Determine the [x, y] coordinate at the center of the cell enclosing the given text.  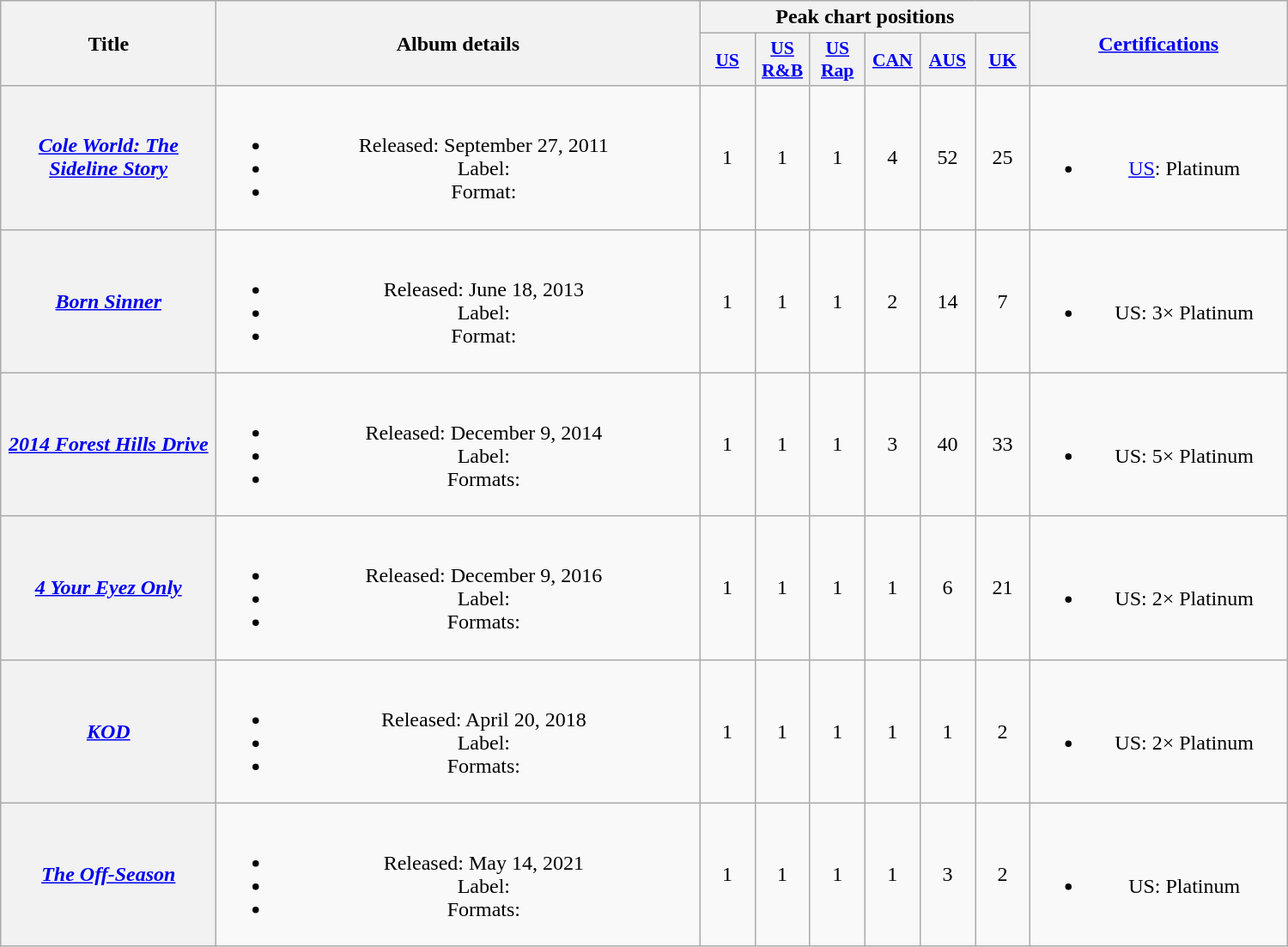
US: 3× Platinum [1159, 300]
Album details [459, 43]
4 [892, 158]
21 [1003, 587]
CAN [892, 60]
The Off-Season [108, 874]
US: 5× Platinum [1159, 445]
40 [947, 445]
14 [947, 300]
US Rap [837, 60]
33 [1003, 445]
KOD [108, 731]
2014 Forest Hills Drive [108, 445]
Peak chart positions [866, 17]
US [727, 60]
7 [1003, 300]
Released: December 9, 2014Label: Formats: [459, 445]
Released: December 9, 2016Label: Formats: [459, 587]
US R&B [782, 60]
Born Sinner [108, 300]
6 [947, 587]
52 [947, 158]
Certifications [1159, 43]
AUS [947, 60]
Released: June 18, 2013Label: Format: [459, 300]
UK [1003, 60]
25 [1003, 158]
Released: April 20, 2018Label: Formats: [459, 731]
4 Your Eyez Only [108, 587]
Released: May 14, 2021Label: Formats: [459, 874]
Cole World: The Sideline Story [108, 158]
Title [108, 43]
Released: September 27, 2011Label: Format: [459, 158]
